From the cell containing the given text, extract its center point as [x, y] coordinate. 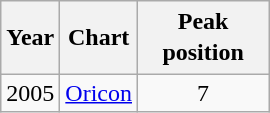
Oricon [99, 93]
Peak position [204, 38]
Year [30, 38]
2005 [30, 93]
7 [204, 93]
Chart [99, 38]
